Provide the (x, y) coordinate of the cell's center where the given text is located.  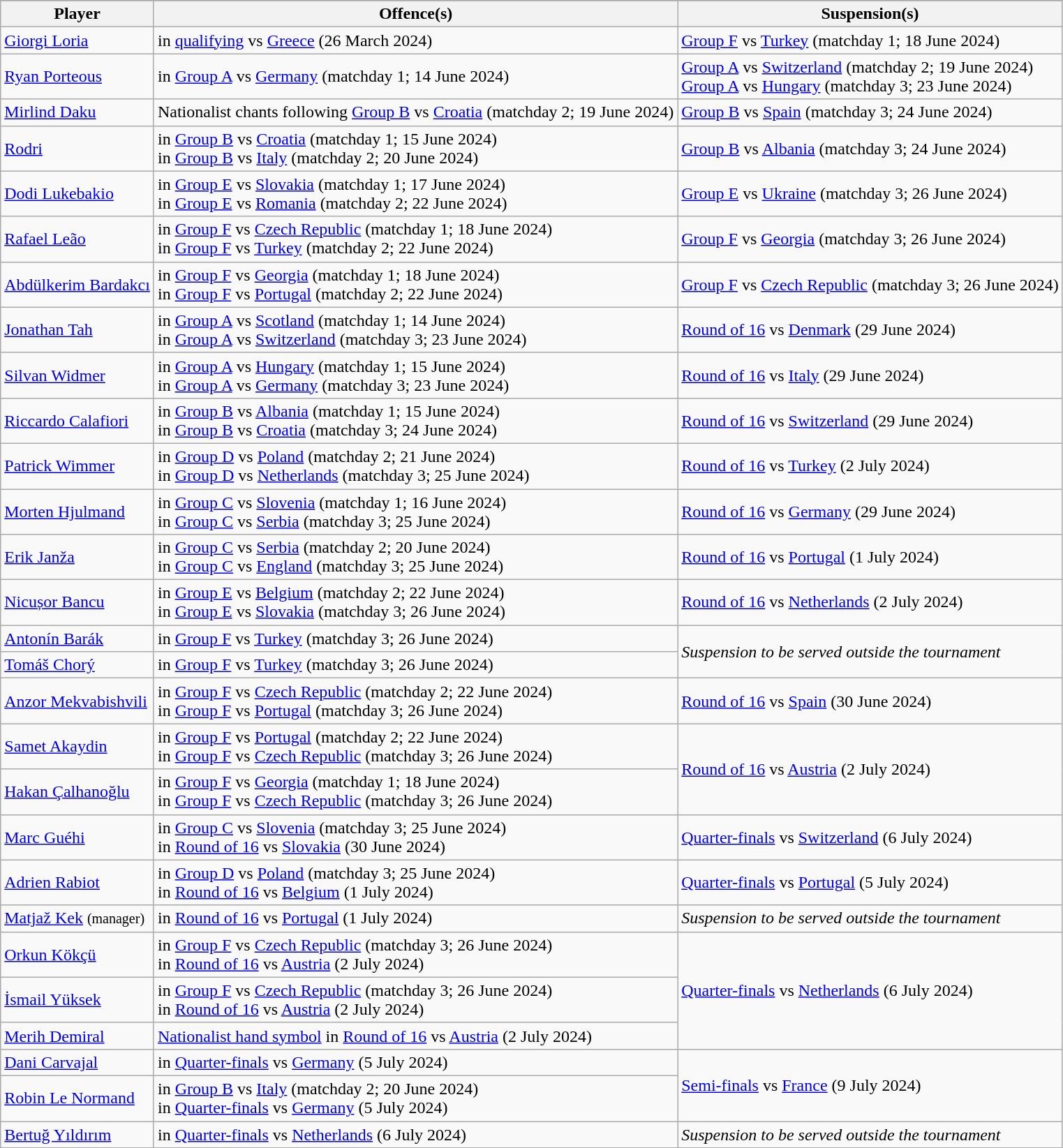
Silvan Widmer (77, 375)
Suspension(s) (870, 14)
Round of 16 vs Portugal (1 July 2024) (870, 557)
in Group F vs Georgia (matchday 1; 18 June 2024) in Group F vs Portugal (matchday 2; 22 June 2024) (415, 285)
in Group D vs Poland (matchday 2; 21 June 2024) in Group D vs Netherlands (matchday 3; 25 June 2024) (415, 466)
Robin Le Normand (77, 1098)
in Group F vs Georgia (matchday 1; 18 June 2024) in Group F vs Czech Republic (matchday 3; 26 June 2024) (415, 791)
Samet Akaydin (77, 747)
Group B vs Albania (matchday 3; 24 June 2024) (870, 148)
Rafael Leão (77, 239)
in qualifying vs Greece (26 March 2024) (415, 40)
Hakan Çalhanoğlu (77, 791)
in Group E vs Slovakia (matchday 1; 17 June 2024) in Group E vs Romania (matchday 2; 22 June 2024) (415, 194)
Round of 16 vs Italy (29 June 2024) (870, 375)
Antonín Barák (77, 639)
Orkun Kökçü (77, 955)
in Group F vs Portugal (matchday 2; 22 June 2024) in Group F vs Czech Republic (matchday 3; 26 June 2024) (415, 747)
in Quarter-finals vs Netherlands (6 July 2024) (415, 1134)
Group B vs Spain (matchday 3; 24 June 2024) (870, 112)
Dodi Lukebakio (77, 194)
in Group A vs Germany (matchday 1; 14 June 2024) (415, 77)
Round of 16 vs Germany (29 June 2024) (870, 511)
Tomáš Chorý (77, 665)
in Group F vs Czech Republic (matchday 1; 18 June 2024) in Group F vs Turkey (matchday 2; 22 June 2024) (415, 239)
Mirlind Daku (77, 112)
in Group B vs Albania (matchday 1; 15 June 2024) in Group B vs Croatia (matchday 3; 24 June 2024) (415, 420)
Nicușor Bancu (77, 603)
Quarter-finals vs Switzerland (6 July 2024) (870, 837)
in Group C vs Serbia (matchday 2; 20 June 2024) in Group C vs England (matchday 3; 25 June 2024) (415, 557)
Matjaž Kek (manager) (77, 918)
Erik Janža (77, 557)
Group E vs Ukraine (matchday 3; 26 June 2024) (870, 194)
in Group A vs Scotland (matchday 1; 14 June 2024) in Group A vs Switzerland (matchday 3; 23 June 2024) (415, 329)
in Quarter-finals vs Germany (5 July 2024) (415, 1062)
Dani Carvajal (77, 1062)
in Group C vs Slovenia (matchday 1; 16 June 2024) in Group C vs Serbia (matchday 3; 25 June 2024) (415, 511)
Quarter-finals vs Portugal (5 July 2024) (870, 882)
Offence(s) (415, 14)
Jonathan Tah (77, 329)
Morten Hjulmand (77, 511)
Group F vs Georgia (matchday 3; 26 June 2024) (870, 239)
Nationalist hand symbol in Round of 16 vs Austria (2 July 2024) (415, 1036)
Round of 16 vs Austria (2 July 2024) (870, 769)
Round of 16 vs Denmark (29 June 2024) (870, 329)
Round of 16 vs Turkey (2 July 2024) (870, 466)
Round of 16 vs Switzerland (29 June 2024) (870, 420)
in Group C vs Slovenia (matchday 3; 25 June 2024) in Round of 16 vs Slovakia (30 June 2024) (415, 837)
in Round of 16 vs Portugal (1 July 2024) (415, 918)
Marc Guéhi (77, 837)
Patrick Wimmer (77, 466)
Group F vs Czech Republic (matchday 3; 26 June 2024) (870, 285)
Rodri (77, 148)
Giorgi Loria (77, 40)
in Group B vs Italy (matchday 2; 20 June 2024) in Quarter-finals vs Germany (5 July 2024) (415, 1098)
Merih Demiral (77, 1036)
Semi-finals vs France (9 July 2024) (870, 1084)
Abdülkerim Bardakcı (77, 285)
Anzor Mekvabishvili (77, 701)
Group F vs Turkey (matchday 1; 18 June 2024) (870, 40)
Bertuğ Yıldırım (77, 1134)
Quarter-finals vs Netherlands (6 July 2024) (870, 990)
Nationalist chants following Group B vs Croatia (matchday 2; 19 June 2024) (415, 112)
in Group E vs Belgium (matchday 2; 22 June 2024) in Group E vs Slovakia (matchday 3; 26 June 2024) (415, 603)
Round of 16 vs Netherlands (2 July 2024) (870, 603)
Round of 16 vs Spain (30 June 2024) (870, 701)
Group A vs Switzerland (matchday 2; 19 June 2024)Group A vs Hungary (matchday 3; 23 June 2024) (870, 77)
Riccardo Calafiori (77, 420)
İsmail Yüksek (77, 999)
in Group B vs Croatia (matchday 1; 15 June 2024) in Group B vs Italy (matchday 2; 20 June 2024) (415, 148)
Adrien Rabiot (77, 882)
Ryan Porteous (77, 77)
in Group A vs Hungary (matchday 1; 15 June 2024) in Group A vs Germany (matchday 3; 23 June 2024) (415, 375)
Player (77, 14)
in Group F vs Czech Republic (matchday 2; 22 June 2024) in Group F vs Portugal (matchday 3; 26 June 2024) (415, 701)
in Group D vs Poland (matchday 3; 25 June 2024) in Round of 16 vs Belgium (1 July 2024) (415, 882)
